From the cell containing the given text, extract its center point as [X, Y] coordinate. 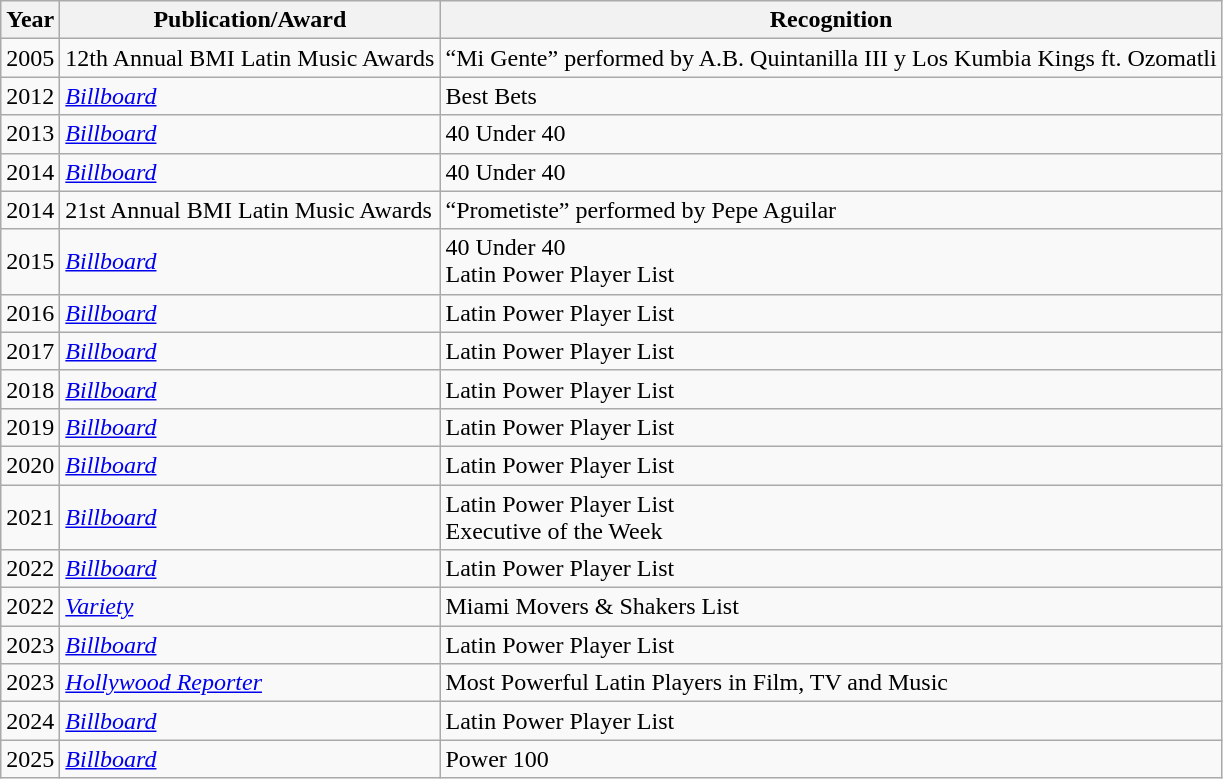
Year [30, 20]
2019 [30, 427]
2015 [30, 262]
2025 [30, 759]
“Prometiste” performed by Pepe Aguilar [831, 210]
21st Annual BMI Latin Music Awards [250, 210]
Most Powerful Latin Players in Film, TV and Music [831, 683]
2005 [30, 58]
12th Annual BMI Latin Music Awards [250, 58]
Variety [250, 607]
2017 [30, 351]
Publication/Award [250, 20]
Recognition [831, 20]
Power 100 [831, 759]
Miami Movers & Shakers List [831, 607]
2020 [30, 465]
Best Bets [831, 96]
Latin Power Player ListExecutive of the Week [831, 516]
2013 [30, 134]
2024 [30, 721]
2016 [30, 313]
40 Under 40Latin Power Player List [831, 262]
2018 [30, 389]
“Mi Gente” performed by A.B. Quintanilla III y Los Kumbia Kings ft. Ozomatli [831, 58]
Hollywood Reporter [250, 683]
2021 [30, 516]
2012 [30, 96]
